Detect which cell encompasses the target text, then output its (X, Y) center coordinate. 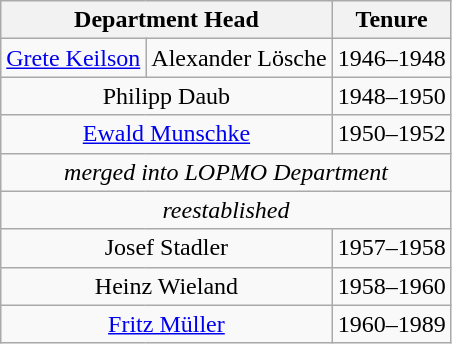
Department Head (166, 20)
1946–1948 (392, 58)
1948–1950 (392, 96)
Tenure (392, 20)
1950–1952 (392, 134)
Josef Stadler (166, 248)
Alexander Lösche (239, 58)
merged into LOPMO Department (226, 172)
Heinz Wieland (166, 286)
Fritz Müller (166, 324)
1960–1989 (392, 324)
reestablished (226, 210)
1957–1958 (392, 248)
1958–1960 (392, 286)
Grete Keilson (74, 58)
Ewald Munschke (166, 134)
Philipp Daub (166, 96)
